Find where the given text appears and provide that cell's center as (x, y) coordinate. 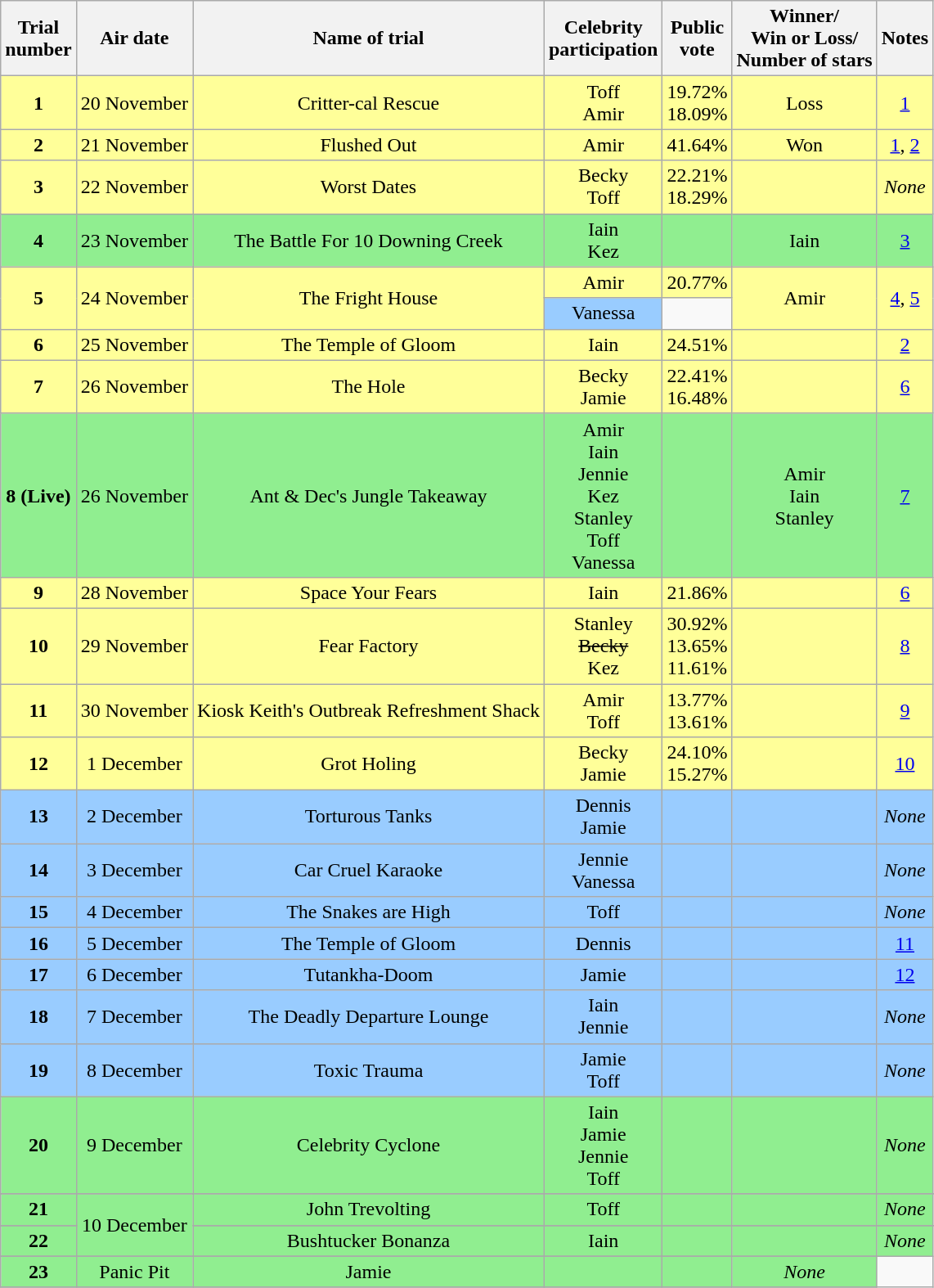
20 November (134, 103)
25 November (134, 345)
10 December (134, 1225)
The Snakes are High (369, 912)
23 (38, 1272)
4 December (134, 912)
Celebrity Cyclone (369, 1146)
Ant & Dec's Jungle Takeaway (369, 495)
AmirIainJennieKezStanleyToffVanessa (603, 495)
ToffAmir (603, 103)
13 (38, 817)
17 (38, 975)
Car Cruel Karaoke (369, 871)
Name of trial (369, 38)
18 (38, 1016)
8 (Live) (38, 495)
15 (38, 912)
Air date (134, 38)
IainJamieJennieToff (603, 1146)
Panic Pit (134, 1272)
StanleyBeckyKez (603, 646)
Vanessa (603, 313)
21.86% (697, 592)
BeckyToff (603, 187)
5 December (134, 943)
8 December (134, 1070)
41.64% (697, 145)
AmirIainStanley (805, 495)
22.41%16.48% (697, 386)
6 December (134, 975)
Worst Dates (369, 187)
IainKez (603, 241)
30.92%13.65%11.61% (697, 646)
22 November (134, 187)
22.21%18.29% (697, 187)
The Hole (369, 386)
Publicvote (697, 38)
14 (38, 871)
19 (38, 1070)
24.10%15.27% (697, 764)
9 December (134, 1146)
Won (805, 145)
3 December (134, 871)
Torturous Tanks (369, 817)
24 November (134, 298)
John Trevolting (369, 1209)
Dennis (603, 943)
19.72%18.09% (697, 103)
5 (38, 298)
1 December (134, 764)
4, 5 (905, 298)
20 (38, 1146)
Critter-cal Rescue (369, 103)
20.77% (697, 282)
24.51% (697, 345)
30 November (134, 710)
23 November (134, 241)
Trialnumber (38, 38)
28 November (134, 592)
29 November (134, 646)
The Deadly Departure Lounge (369, 1016)
JamieToff (603, 1070)
JennieVanessa (603, 871)
Grot Holing (369, 764)
21 (38, 1209)
2 December (134, 817)
4 (38, 241)
8 (905, 646)
Toxic Trauma (369, 1070)
Fear Factory (369, 646)
The Fright House (369, 298)
Space Your Fears (369, 592)
AmirToff (603, 710)
The Battle For 10 Downing Creek (369, 241)
Bushtucker Bonanza (369, 1241)
16 (38, 943)
21 November (134, 145)
7 December (134, 1016)
Kiosk Keith's Outbreak Refreshment Shack (369, 710)
1, 2 (905, 145)
Celebrityparticipation (603, 38)
Tutankha-Doom (369, 975)
Loss (805, 103)
13.77%13.61% (697, 710)
IainJennie (603, 1016)
DennisJamie (603, 817)
Winner/Win or Loss/Number of stars (805, 38)
22 (38, 1241)
Notes (905, 38)
Flushed Out (369, 145)
